Scan for the cell matching the given text and deliver its (x, y) coordinate at center. 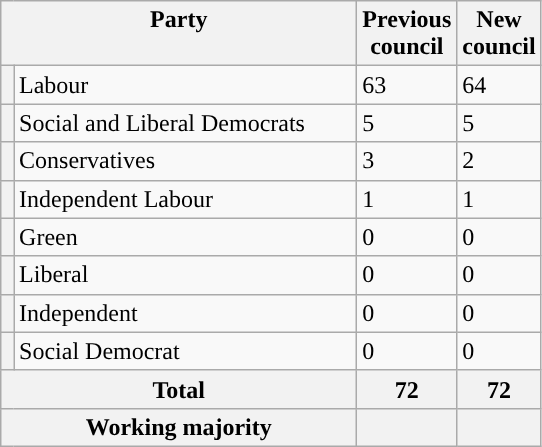
64 (499, 85)
Independent Labour (186, 199)
Previous council (407, 34)
New council (499, 34)
3 (407, 161)
Working majority (179, 427)
63 (407, 85)
Liberal (186, 275)
Social Democrat (186, 351)
Labour (186, 85)
Green (186, 237)
Social and Liberal Democrats (186, 123)
Independent (186, 313)
Conservatives (186, 161)
Total (179, 389)
2 (499, 161)
Party (179, 34)
